Capture the cell that displays the provided text and extract its (X, Y) central coordinate. 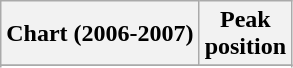
Chart (2006-2007) (100, 34)
Peakposition (245, 34)
